Extract the (X, Y) coordinate from the center of the cell holding the provided text.  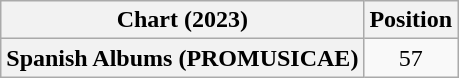
Spanish Albums (PROMUSICAE) (182, 58)
57 (411, 58)
Position (411, 20)
Chart (2023) (182, 20)
